For the text-containing cell, return its midpoint in [X, Y] coordinate format. 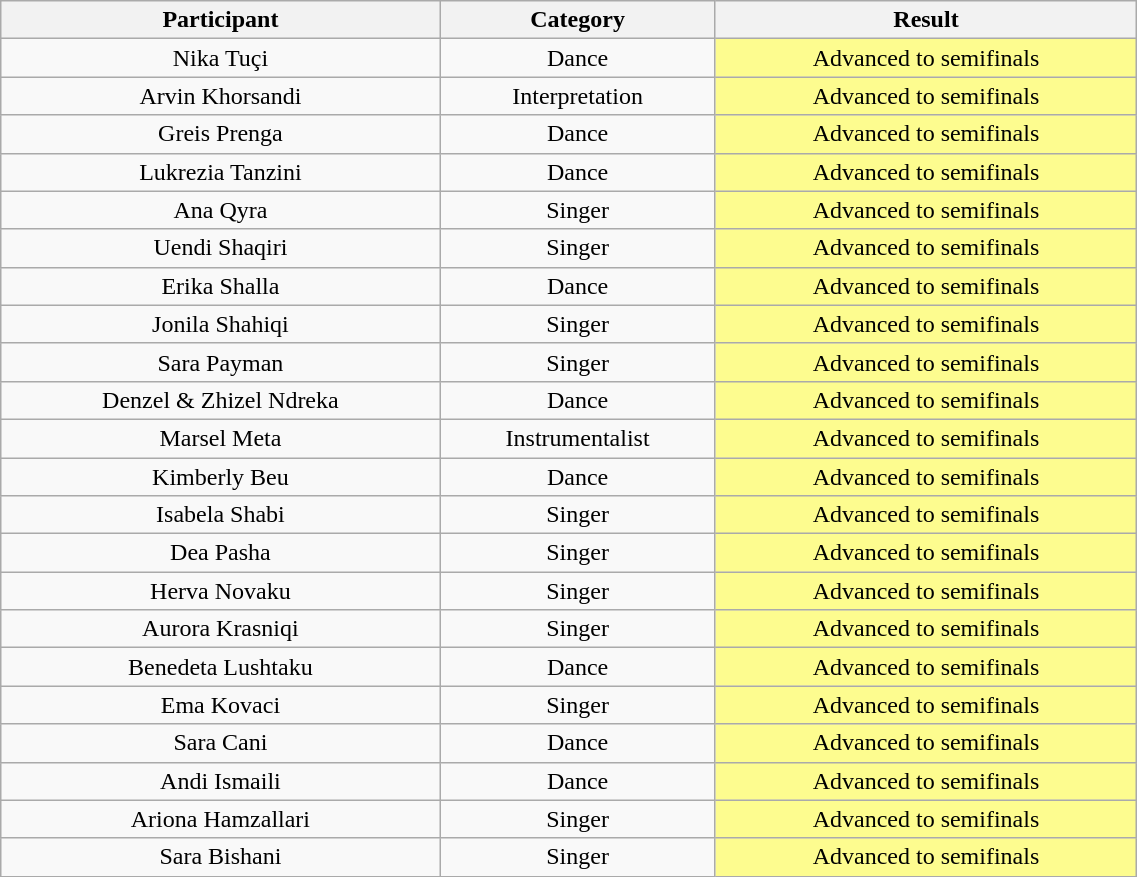
Ana Qyra [220, 210]
Interpretation [578, 96]
Marsel Meta [220, 438]
Aurora Krasniqi [220, 629]
Erika Shalla [220, 286]
Nika Tuçi [220, 58]
Herva Novaku [220, 591]
Result [926, 20]
Isabela Shabi [220, 515]
Arvin Khorsandi [220, 96]
Instrumentalist [578, 438]
Ema Kovaci [220, 705]
Sara Bishani [220, 857]
Andi Ismaili [220, 781]
Dea Pasha [220, 553]
Sara Cani [220, 743]
Jonila Shahiqi [220, 324]
Participant [220, 20]
Category [578, 20]
Ariona Hamzallari [220, 819]
Kimberly Beu [220, 477]
Denzel & Zhizel Ndreka [220, 400]
Uendi Shaqiri [220, 248]
Sara Payman [220, 362]
Lukrezia Tanzini [220, 172]
Greis Prenga [220, 134]
Benedeta Lushtaku [220, 667]
